Pinpoint the cell where the given text exists, returning its [x, y] midpoint coordinate. 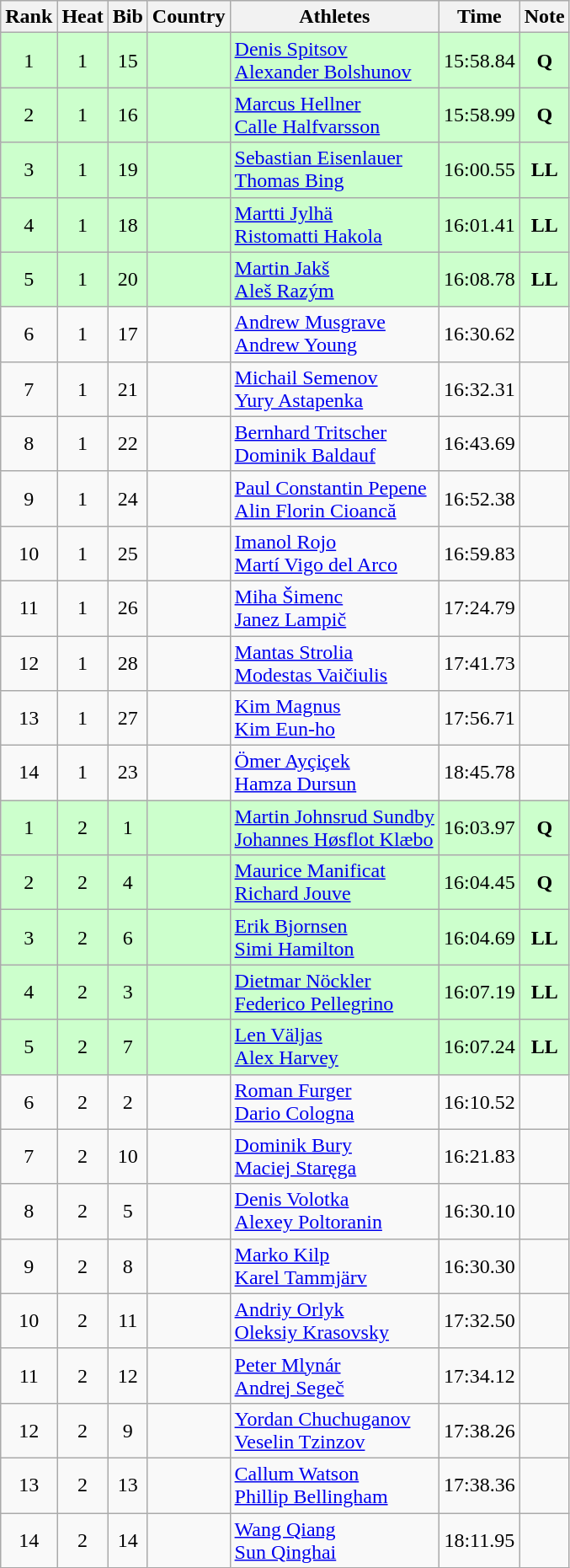
17:38.26 [479, 1431]
Ömer AyçiçekHamza Dursun [334, 773]
21 [128, 389]
Roman FurgerDario Cologna [334, 1102]
Michail SemenovYury Astapenka [334, 389]
16:30.10 [479, 1212]
Rank [29, 17]
Heat [83, 17]
17:24.79 [479, 608]
Erik BjornsenSimi Hamilton [334, 937]
17:41.73 [479, 662]
15 [128, 61]
Imanol RojoMartí Vigo del Arco [334, 553]
Callum Watson Phillip Bellingham [334, 1485]
18:11.95 [479, 1540]
16:43.69 [479, 443]
26 [128, 608]
Note [544, 17]
Andrew MusgraveAndrew Young [334, 334]
17:38.36 [479, 1485]
Kim MagnusKim Eun-ho [334, 718]
18:45.78 [479, 773]
Marko KilpKarel Tammjärv [334, 1266]
15:58.84 [479, 61]
20 [128, 280]
Maurice ManificatRichard Jouve [334, 883]
Paul Constantin PepeneAlin Florin Cioancă [334, 499]
Len VäljasAlex Harvey [334, 1046]
16:04.45 [479, 883]
16:08.78 [479, 280]
16:03.97 [479, 827]
Denis Volotka Alexey Poltoranin [334, 1212]
Martti JylhäRistomatti Hakola [334, 224]
Country [189, 17]
Sebastian EisenlauerThomas Bing [334, 170]
16:01.41 [479, 224]
17 [128, 334]
17:56.71 [479, 718]
17:34.12 [479, 1375]
Miha ŠimencJanez Lampič [334, 608]
16:10.52 [479, 1102]
16:30.30 [479, 1266]
18 [128, 224]
19 [128, 170]
16 [128, 115]
Dietmar NöcklerFederico Pellegrino [334, 993]
17:32.50 [479, 1321]
25 [128, 553]
27 [128, 718]
16:00.55 [479, 170]
16:21.83 [479, 1156]
Bib [128, 17]
24 [128, 499]
Peter MlynárAndrej Segeč [334, 1375]
Time [479, 17]
Bernhard TritscherDominik Baldauf [334, 443]
16:30.62 [479, 334]
16:59.83 [479, 553]
Andriy OrlykOleksiy Krasovsky [334, 1321]
Wang QiangSun Qinghai [334, 1540]
Marcus HellnerCalle Halfvarsson [334, 115]
Mantas StroliaModestas Vaičiulis [334, 662]
Dominik BuryMaciej Staręga [334, 1156]
16:52.38 [479, 499]
16:32.31 [479, 389]
23 [128, 773]
Martin JakšAleš Razým [334, 280]
28 [128, 662]
16:07.24 [479, 1046]
22 [128, 443]
16:04.69 [479, 937]
Athletes [334, 17]
15:58.99 [479, 115]
16:07.19 [479, 993]
Yordan ChuchuganovVeselin Tzinzov [334, 1431]
Denis SpitsovAlexander Bolshunov [334, 61]
Martin Johnsrud SundbyJohannes Høsflot Klæbo [334, 827]
